Capture the cell that displays the provided text and extract its [x, y] central coordinate. 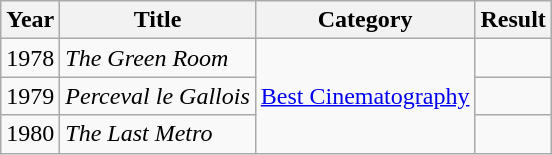
Perceval le Gallois [158, 96]
The Last Metro [158, 134]
The Green Room [158, 58]
Category [365, 20]
Year [30, 20]
Result [513, 20]
1978 [30, 58]
Best Cinematography [365, 96]
1979 [30, 96]
Title [158, 20]
1980 [30, 134]
